Find where the given text appears and provide that cell's center as (X, Y) coordinate. 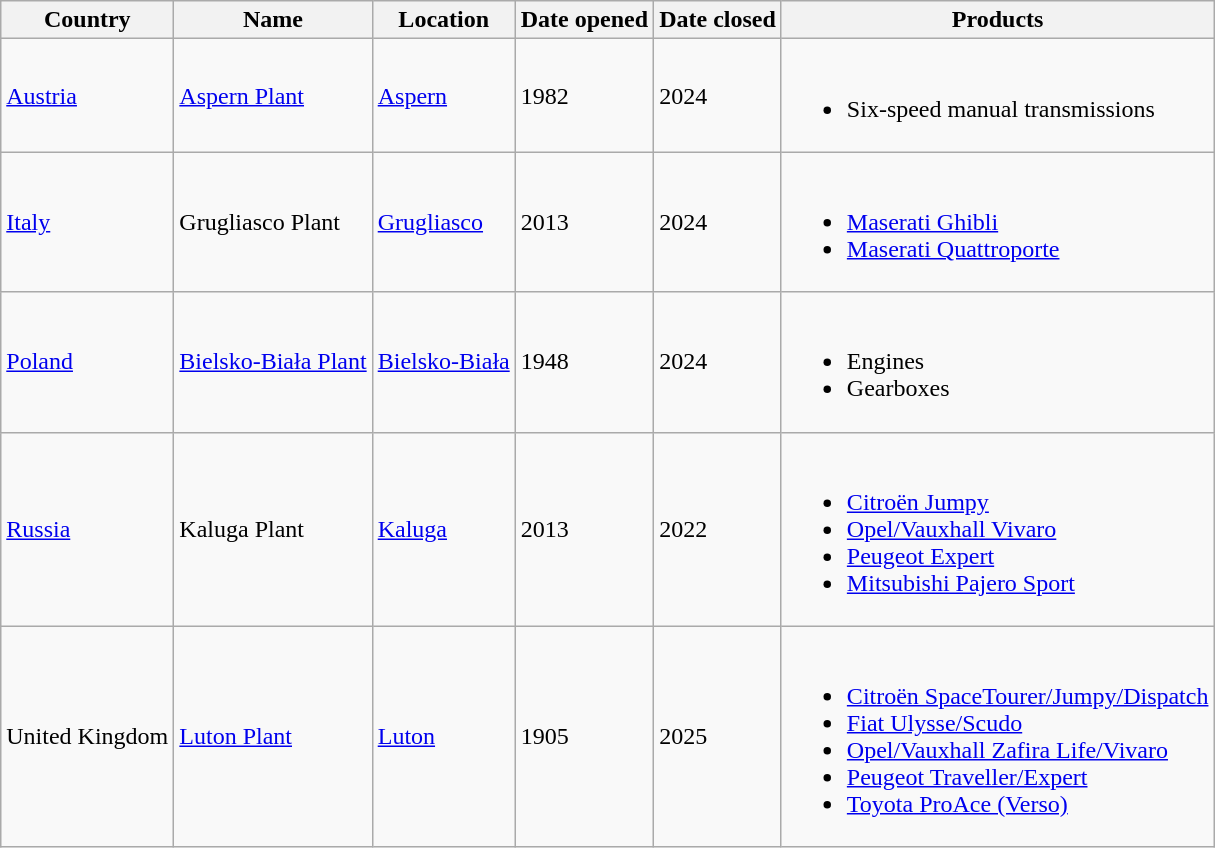
Poland (88, 362)
EnginesGearboxes (998, 362)
2025 (718, 736)
Products (998, 20)
Citroën JumpyOpel/Vauxhall VivaroPeugeot ExpertMitsubishi Pajero Sport (998, 529)
Six-speed manual transmissions (998, 96)
United Kingdom (88, 736)
Luton (444, 736)
Aspern Plant (273, 96)
1948 (584, 362)
Bielsko-Biała (444, 362)
Italy (88, 222)
Country (88, 20)
Maserati GhibliMaserati Quattroporte (998, 222)
Luton Plant (273, 736)
Kaluga Plant (273, 529)
Aspern (444, 96)
Austria (88, 96)
1982 (584, 96)
1905 (584, 736)
Kaluga (444, 529)
Date opened (584, 20)
2022 (718, 529)
Citroën SpaceTourer/Jumpy/DispatchFiat Ulysse/ScudoOpel/Vauxhall Zafira Life/VivaroPeugeot Traveller/ExpertToyota ProAce (Verso) (998, 736)
Grugliasco (444, 222)
Location (444, 20)
Name (273, 20)
Russia (88, 529)
Date closed (718, 20)
Grugliasco Plant (273, 222)
Bielsko-Biała Plant (273, 362)
